Detect which cell encompasses the target text, then output its [x, y] center coordinate. 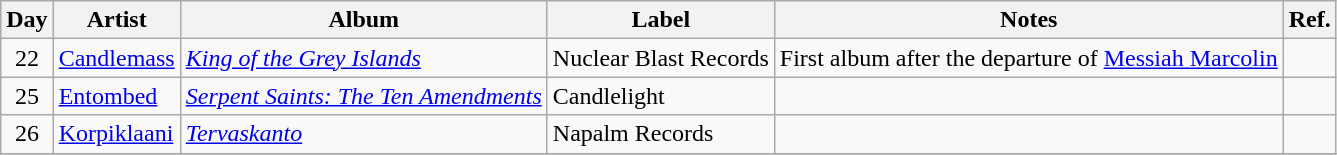
First album after the departure of Messiah Marcolin [1028, 58]
Napalm Records [660, 134]
22 [27, 58]
26 [27, 134]
Nuclear Blast Records [660, 58]
Candlemass [116, 58]
Entombed [116, 96]
Candlelight [660, 96]
Album [364, 20]
Ref. [1310, 20]
Day [27, 20]
King of the Grey Islands [364, 58]
Artist [116, 20]
Korpiklaani [116, 134]
Notes [1028, 20]
Label [660, 20]
Serpent Saints: The Ten Amendments [364, 96]
25 [27, 96]
Tervaskanto [364, 134]
